Extract the [x, y] coordinate from the center of the cell holding the provided text.  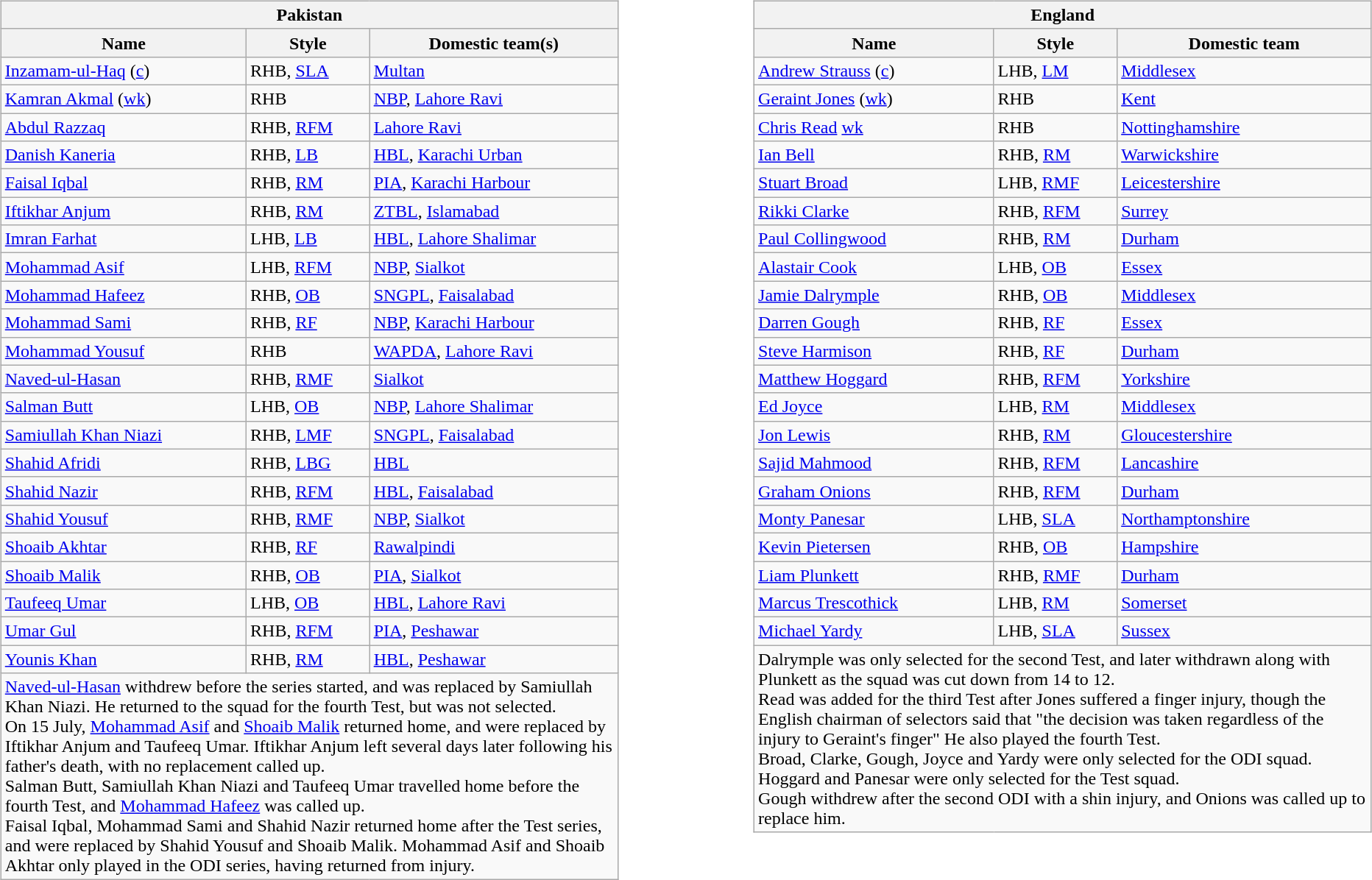
LHB, LB [308, 239]
Warwickshire [1244, 155]
Umar Gul [124, 631]
HBL, Faisalabad [493, 491]
NBP, Lahore Ravi [493, 99]
Lancashire [1244, 463]
LHB, LM [1055, 71]
Sussex [1244, 631]
Alastair Cook [874, 267]
Paul Collingwood [874, 239]
Mohammad Asif [124, 267]
Graham Onions [874, 491]
RHB, SLA [308, 71]
Stuart Broad [874, 183]
Samiullah Khan Niazi [124, 435]
Shoaib Akhtar [124, 547]
LHB, RFM [308, 267]
Hampshire [1244, 547]
Gloucestershire [1244, 435]
NBP, Karachi Harbour [493, 323]
RHB, LMF [308, 435]
Rawalpindi [493, 547]
Taufeeq Umar [124, 603]
Jon Lewis [874, 435]
Mohammad Yousuf [124, 351]
RHB, LB [308, 155]
Mohammad Hafeez [124, 295]
Jamie Dalrymple [874, 295]
Multan [493, 71]
Inzamam-ul-Haq (c) [124, 71]
Salman Butt [124, 407]
Northamptonshire [1244, 519]
Younis Khan [124, 659]
Liam Plunkett [874, 575]
Ian Bell [874, 155]
Faisal Iqbal [124, 183]
Iftikhar Anjum [124, 211]
Pakistan [309, 15]
Ed Joyce [874, 407]
HBL, Karachi Urban [493, 155]
Sialkot [493, 379]
ZTBL, Islamabad [493, 211]
Shahid Afridi [124, 463]
Yorkshire [1244, 379]
Geraint Jones (wk) [874, 99]
Lahore Ravi [493, 127]
Surrey [1244, 211]
WAPDA, Lahore Ravi [493, 351]
Kamran Akmal (wk) [124, 99]
Darren Gough [874, 323]
Matthew Hoggard [874, 379]
Shahid Yousuf [124, 519]
Somerset [1244, 603]
HBL, Lahore Ravi [493, 603]
Kevin Pietersen [874, 547]
Chris Read wk [874, 127]
Michael Yardy [874, 631]
Abdul Razzaq [124, 127]
Steve Harmison [874, 351]
PIA, Peshawar [493, 631]
Leicestershire [1244, 183]
NBP, Lahore Shalimar [493, 407]
Mohammad Sami [124, 323]
Monty Panesar [874, 519]
HBL [493, 463]
Domestic team [1244, 43]
Shoaib Malik [124, 575]
Kent [1244, 99]
England [1063, 15]
HBL, Lahore Shalimar [493, 239]
Sajid Mahmood [874, 463]
Danish Kaneria [124, 155]
PIA, Karachi Harbour [493, 183]
Nottinghamshire [1244, 127]
Shahid Nazir [124, 491]
Naved-ul-Hasan [124, 379]
Imran Farhat [124, 239]
Domestic team(s) [493, 43]
LHB, RMF [1055, 183]
PIA, Sialkot [493, 575]
RHB, LBG [308, 463]
Marcus Trescothick [874, 603]
HBL, Peshawar [493, 659]
Rikki Clarke [874, 211]
Andrew Strauss (c) [874, 71]
